Find where the given text appears and provide that cell's center as [X, Y] coordinate. 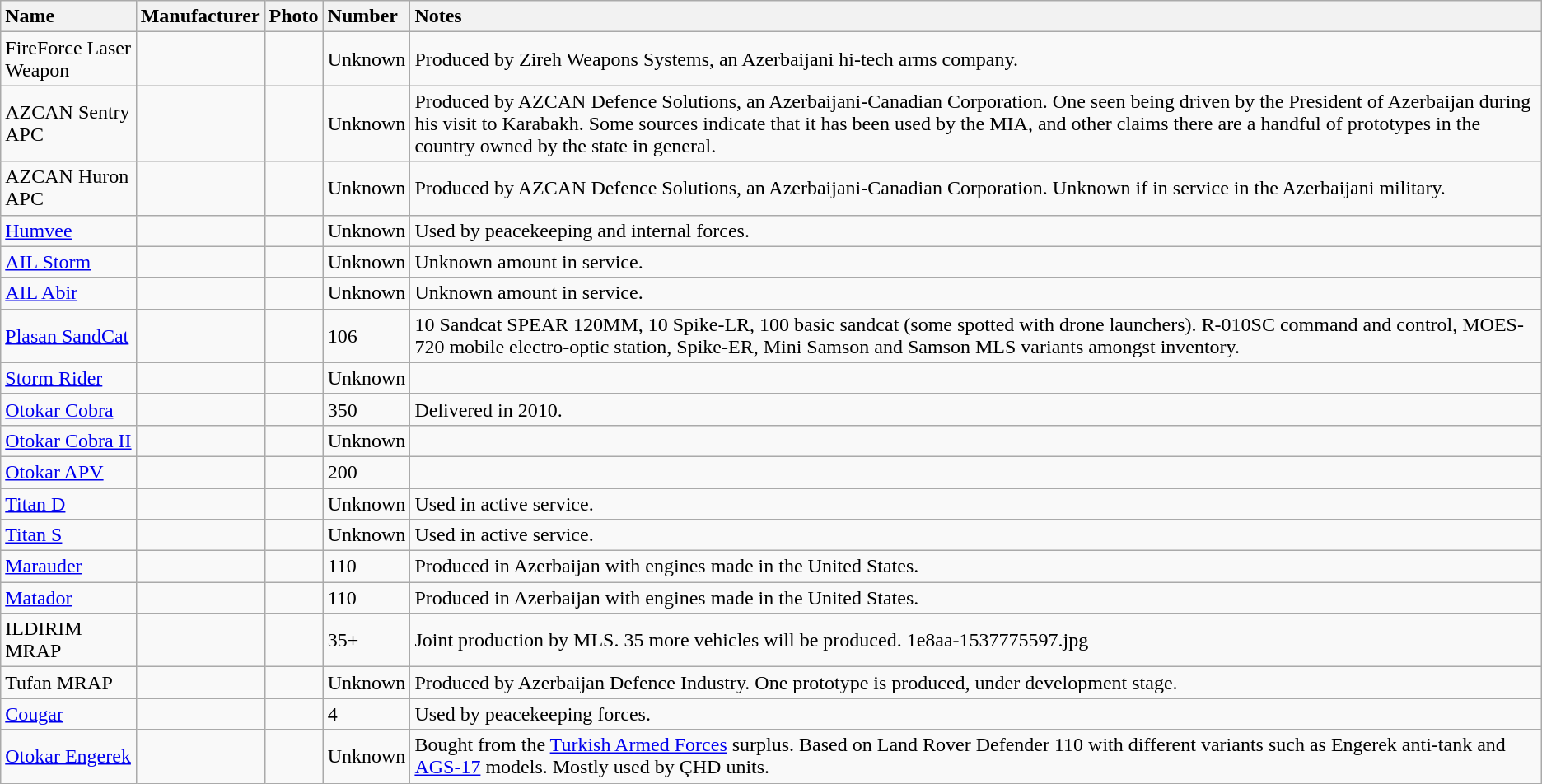
4 [367, 714]
AIL Abir [68, 293]
Otokar Cobra II [68, 441]
106 [367, 336]
ILDIRIM MRAP [68, 641]
Produced by Azerbaijan Defence Industry. One prototype is produced, under development stage. [975, 683]
Otokar APV [68, 472]
Matador [68, 598]
Humvee [68, 231]
350 [367, 409]
Delivered in 2010. [975, 409]
Tufan MRAP [68, 683]
FireForce Laser Weapon [68, 59]
Manufacturer [200, 16]
AZCAN Sentry APC [68, 124]
Produced by Zireh Weapons Systems, an Azerbaijani hi-tech arms company. [975, 59]
Storm Rider [68, 378]
AIL Storm [68, 262]
Otokar Cobra [68, 409]
Titan S [68, 535]
Plasan SandCat [68, 336]
Produced by AZCAN Defence Solutions, an Azerbaijani-Canadian Corporation. Unknown if in service in the Azerbaijani military. [975, 188]
Name [68, 16]
Photo [293, 16]
Notes [975, 16]
Number [367, 16]
Cougar [68, 714]
Joint production by MLS. 35 more vehicles will be produced. 1e8aa-1537775597.jpg [975, 641]
AZCAN Huron APC [68, 188]
200 [367, 472]
Used by peacekeeping and internal forces. [975, 231]
Used by peacekeeping forces. [975, 714]
Titan D [68, 503]
Marauder [68, 567]
35+ [367, 641]
Otokar Engerek [68, 756]
